Capture the cell that displays the provided text and extract its (X, Y) central coordinate. 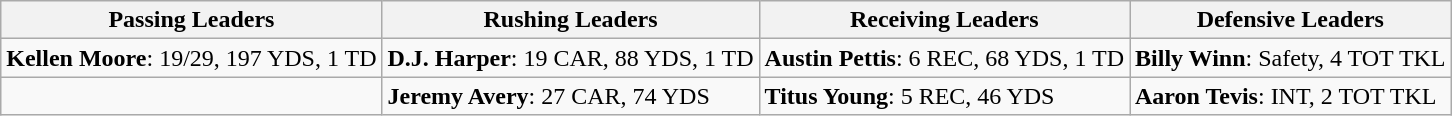
D.J. Harper: 19 CAR, 88 YDS, 1 TD (570, 58)
Billy Winn: Safety, 4 TOT TKL (1291, 58)
Austin Pettis: 6 REC, 68 YDS, 1 TD (944, 58)
Defensive Leaders (1291, 20)
Passing Leaders (192, 20)
Receiving Leaders (944, 20)
Rushing Leaders (570, 20)
Jeremy Avery: 27 CAR, 74 YDS (570, 96)
Titus Young: 5 REC, 46 YDS (944, 96)
Aaron Tevis: INT, 2 TOT TKL (1291, 96)
Kellen Moore: 19/29, 197 YDS, 1 TD (192, 58)
